From the cell containing the given text, extract its center point as (x, y) coordinate. 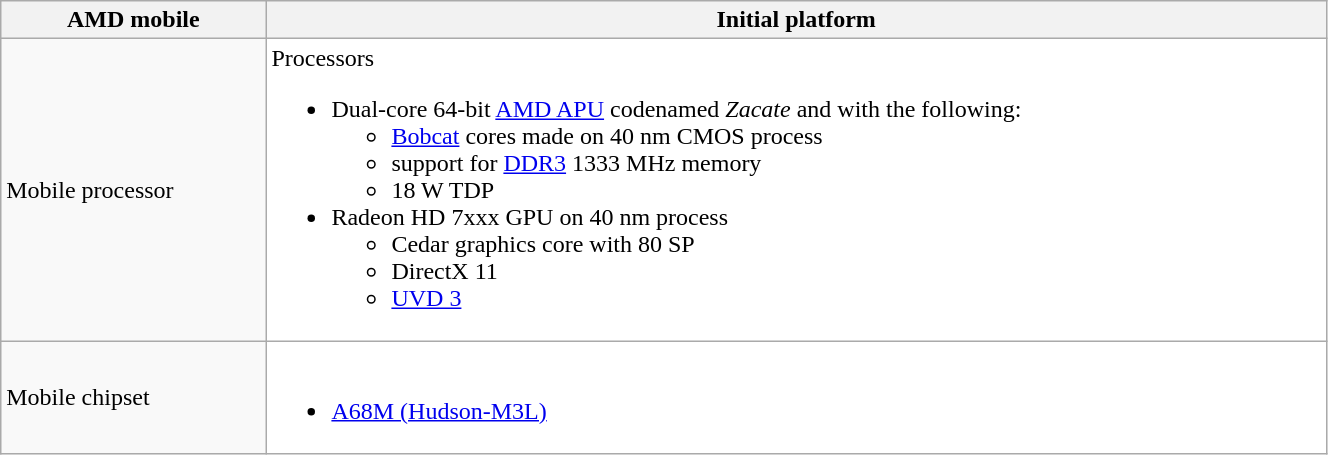
Mobile processor (134, 190)
A68M (Hudson-M3L) (796, 398)
AMD mobile (134, 20)
Initial platform (796, 20)
Mobile chipset (134, 398)
